Search for the cell housing the specified text and yield its (X, Y) center coordinate. 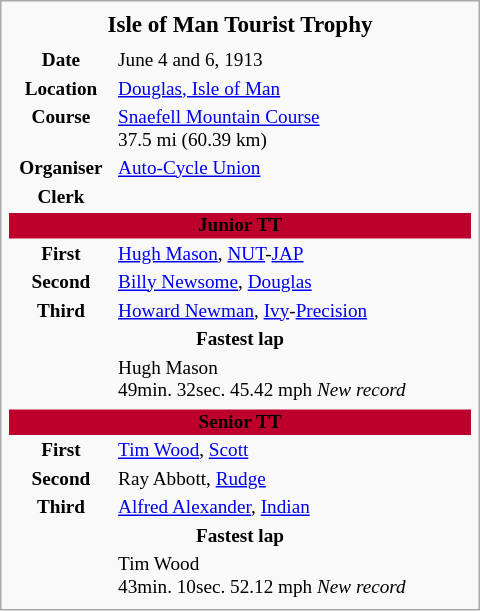
Date (60, 60)
Organiser (60, 168)
Ray Abbott, Rudge (294, 479)
Tim Wood 43min. 10sec. 52.12 mph New record (294, 575)
Billy Newsome, Douglas (294, 282)
Senior TT (240, 422)
Clerk (60, 197)
Auto-Cycle Union (294, 168)
Douglas, Isle of Man (294, 89)
Hugh Mason, NUT-JAP (294, 254)
Junior TT (240, 225)
Hugh Mason 49min. 32sec. 45.42 mph New record (294, 379)
Isle of Man Tourist Trophy (240, 23)
Course (60, 128)
Tim Wood, Scott (294, 450)
Alfred Alexander, Indian (294, 507)
Location (60, 89)
Howard Newman, Ivy-Precision (294, 311)
June 4 and 6, 1913 (294, 60)
Snaefell Mountain Course 37.5 mi (60.39 km) (294, 128)
